Search for the cell housing the specified text and yield its (x, y) center coordinate. 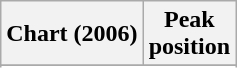
Peakposition (189, 34)
Chart (2006) (72, 34)
